Provide the (x, y) coordinate of the cell's center where the given text is located.  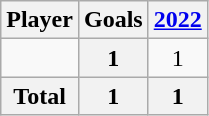
2022 (178, 20)
Total (40, 96)
Goals (113, 20)
Player (40, 20)
